Search for the cell housing the specified text and yield its (x, y) center coordinate. 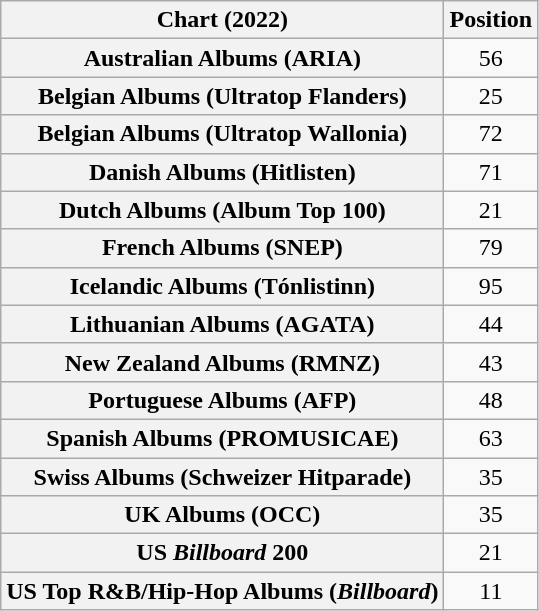
US Billboard 200 (222, 553)
Dutch Albums (Album Top 100) (222, 210)
French Albums (SNEP) (222, 248)
Australian Albums (ARIA) (222, 58)
US Top R&B/Hip-Hop Albums (Billboard) (222, 591)
New Zealand Albums (RMNZ) (222, 362)
Icelandic Albums (Tónlistinn) (222, 286)
Lithuanian Albums (AGATA) (222, 324)
Belgian Albums (Ultratop Wallonia) (222, 134)
48 (491, 400)
79 (491, 248)
Swiss Albums (Schweizer Hitparade) (222, 477)
44 (491, 324)
25 (491, 96)
Position (491, 20)
63 (491, 438)
56 (491, 58)
Danish Albums (Hitlisten) (222, 172)
Chart (2022) (222, 20)
Belgian Albums (Ultratop Flanders) (222, 96)
72 (491, 134)
Portuguese Albums (AFP) (222, 400)
71 (491, 172)
UK Albums (OCC) (222, 515)
Spanish Albums (PROMUSICAE) (222, 438)
11 (491, 591)
95 (491, 286)
43 (491, 362)
